Output the (x, y) coordinate of the center of the cell containing the given text.  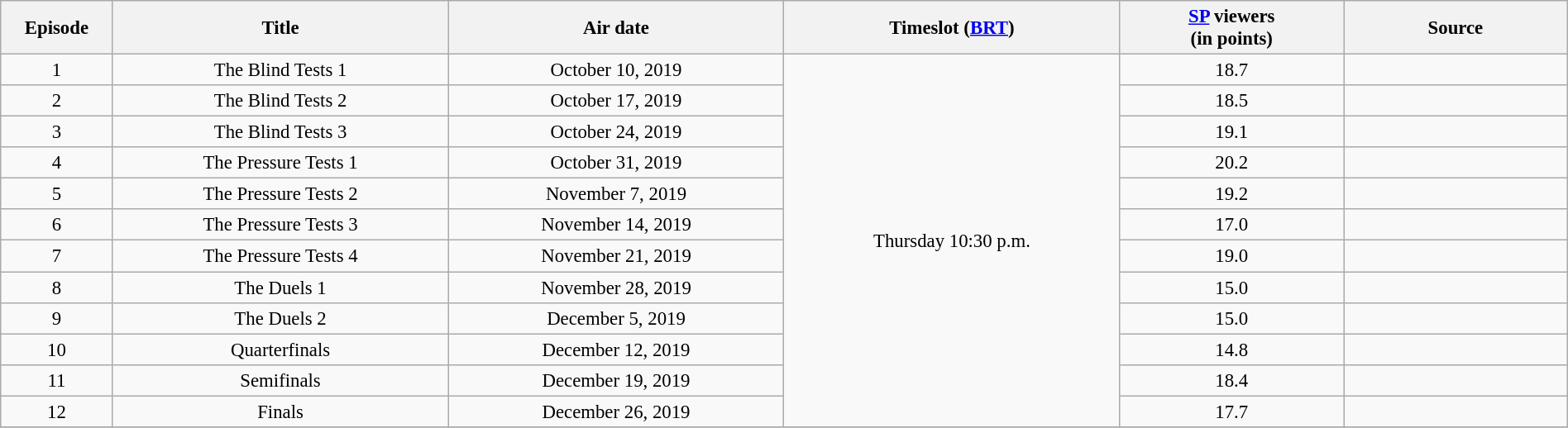
Air date (616, 28)
December 5, 2019 (616, 318)
18.5 (1232, 101)
October 17, 2019 (616, 101)
The Pressure Tests 1 (280, 163)
December 12, 2019 (616, 350)
4 (56, 163)
November 7, 2019 (616, 194)
The Pressure Tests 4 (280, 256)
The Duels 1 (280, 288)
2 (56, 101)
October 24, 2019 (616, 132)
3 (56, 132)
December 26, 2019 (616, 411)
Source (1456, 28)
11 (56, 380)
The Blind Tests 2 (280, 101)
The Blind Tests 3 (280, 132)
14.8 (1232, 350)
November 21, 2019 (616, 256)
Finals (280, 411)
19.1 (1232, 132)
17.0 (1232, 226)
The Blind Tests 1 (280, 70)
5 (56, 194)
Thursday 10:30 p.m. (952, 241)
6 (56, 226)
Title (280, 28)
The Pressure Tests 2 (280, 194)
The Pressure Tests 3 (280, 226)
19.2 (1232, 194)
7 (56, 256)
9 (56, 318)
Semifinals (280, 380)
18.7 (1232, 70)
19.0 (1232, 256)
November 28, 2019 (616, 288)
18.4 (1232, 380)
SP viewers(in points) (1232, 28)
October 10, 2019 (616, 70)
Quarterfinals (280, 350)
10 (56, 350)
1 (56, 70)
October 31, 2019 (616, 163)
20.2 (1232, 163)
12 (56, 411)
Episode (56, 28)
Timeslot (BRT) (952, 28)
December 19, 2019 (616, 380)
17.7 (1232, 411)
November 14, 2019 (616, 226)
8 (56, 288)
The Duels 2 (280, 318)
